Find where the given text appears and provide that cell's center as [x, y] coordinate. 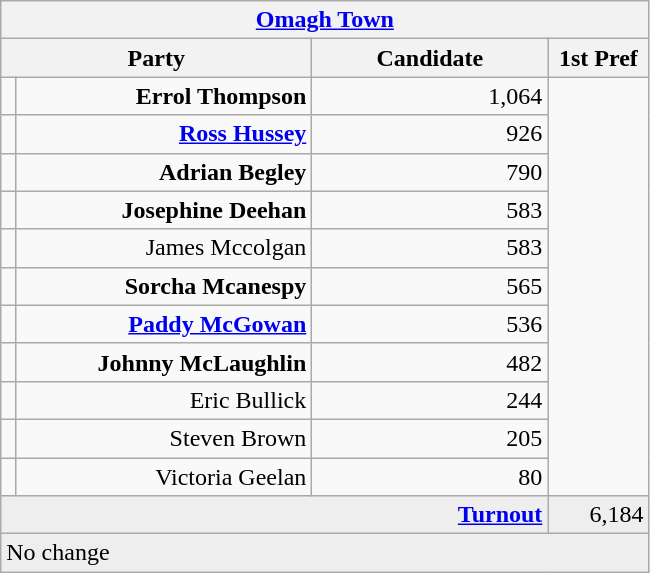
1,064 [430, 96]
565 [430, 286]
1st Pref [598, 58]
Candidate [430, 58]
Ross Hussey [164, 134]
Eric Bullick [164, 400]
536 [430, 324]
80 [430, 477]
Adrian Begley [164, 172]
790 [430, 172]
6,184 [598, 515]
Turnout [274, 515]
Johnny McLaughlin [164, 362]
244 [430, 400]
Josephine Deehan [164, 210]
Omagh Town [325, 20]
Errol Thompson [164, 96]
926 [430, 134]
Party [156, 58]
Steven Brown [164, 438]
482 [430, 362]
205 [430, 438]
James Mccolgan [164, 248]
Victoria Geelan [164, 477]
Paddy McGowan [164, 324]
Sorcha Mcanespy [164, 286]
No change [325, 553]
